Identify which cell holds the provided text, then report its (X, Y) central coordinate. 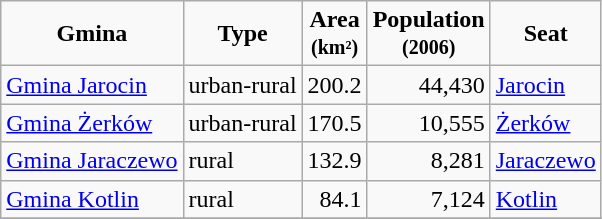
Type (242, 34)
Seat (546, 34)
7,124 (428, 199)
Gmina Kotlin (92, 199)
Gmina Jaraczewo (92, 161)
Area(km²) (334, 34)
170.5 (334, 123)
84.1 (334, 199)
200.2 (334, 85)
Żerków (546, 123)
8,281 (428, 161)
Gmina Żerków (92, 123)
Gmina (92, 34)
10,555 (428, 123)
44,430 (428, 85)
Jaraczewo (546, 161)
132.9 (334, 161)
Kotlin (546, 199)
Jarocin (546, 85)
Gmina Jarocin (92, 85)
Population(2006) (428, 34)
